Capture the cell that displays the provided text and extract its (X, Y) central coordinate. 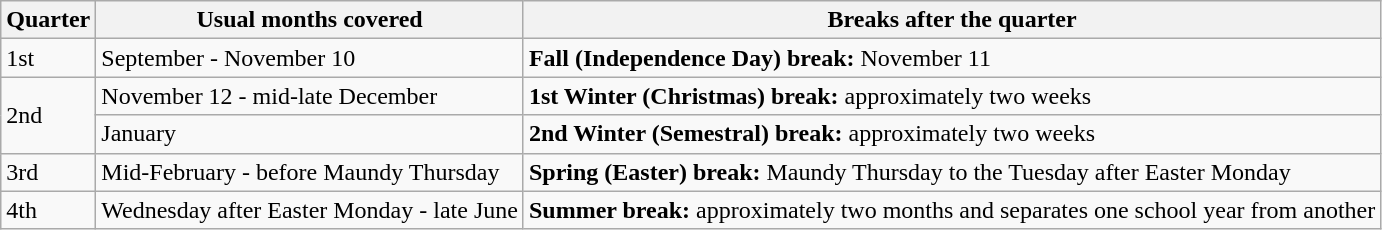
2nd Winter (Semestral) break: approximately two weeks (952, 134)
Spring (Easter) break: Maundy Thursday to the Tuesday after Easter Monday (952, 172)
Wednesday after Easter Monday - late June (310, 210)
3rd (48, 172)
November 12 - mid-late December (310, 96)
Mid-February - before Maundy Thursday (310, 172)
September - November 10 (310, 58)
Quarter (48, 20)
January (310, 134)
1st Winter (Christmas) break: approximately two weeks (952, 96)
Usual months covered (310, 20)
Summer break: approximately two months and separates one school year from another (952, 210)
4th (48, 210)
1st (48, 58)
Fall (Independence Day) break: November 11 (952, 58)
Breaks after the quarter (952, 20)
2nd (48, 115)
